Detect which cell encompasses the target text, then output its (x, y) center coordinate. 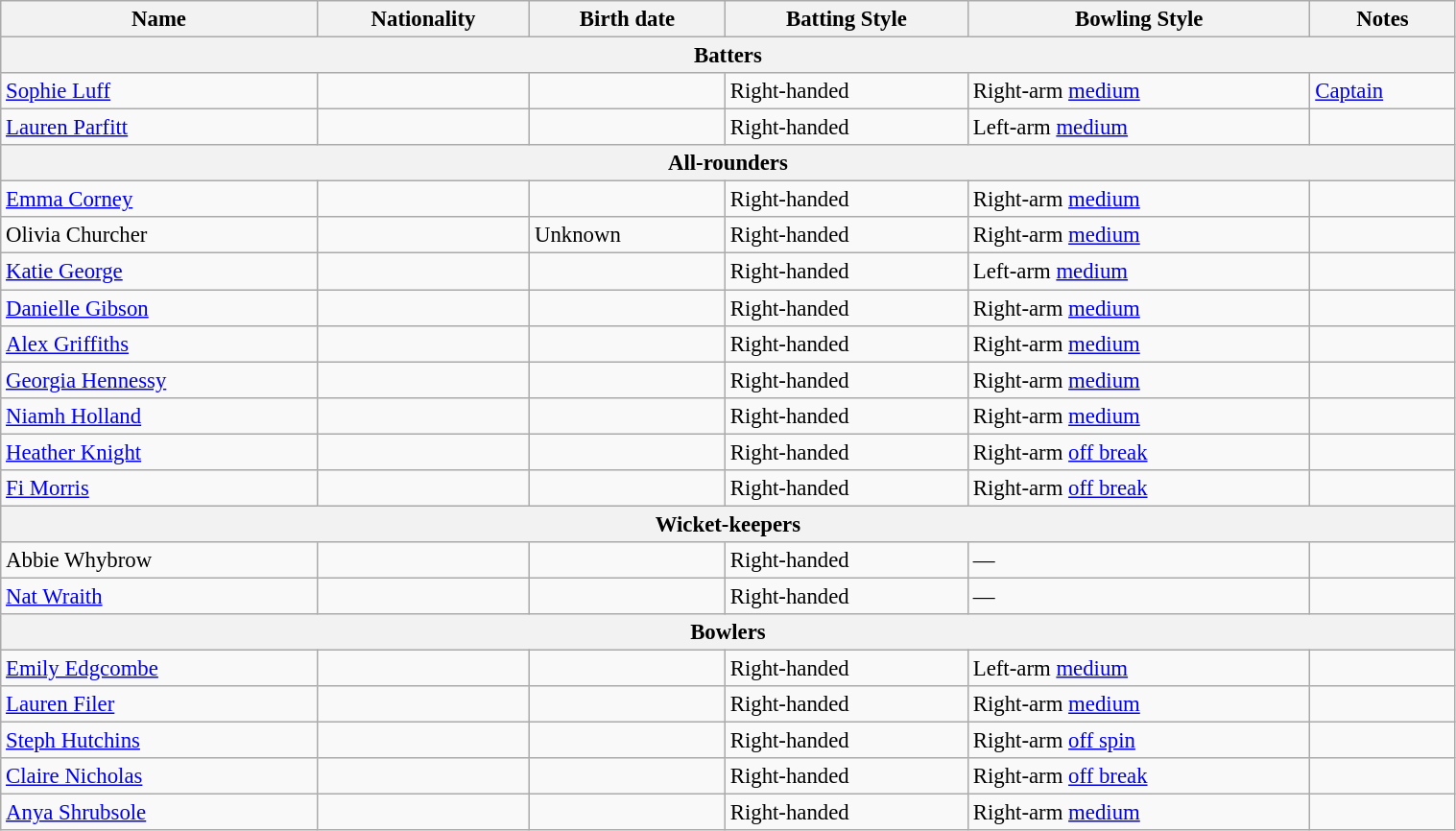
Georgia Hennessy (159, 380)
Niamh Holland (159, 415)
Batting Style (847, 19)
Claire Nicholas (159, 776)
Katie George (159, 272)
Danielle Gibson (159, 308)
Bowling Style (1138, 19)
Lauren Parfitt (159, 128)
Heather Knight (159, 452)
Emma Corney (159, 200)
Captain (1382, 91)
Right-arm off spin (1138, 741)
Batters (728, 56)
Wicket-keepers (728, 524)
Unknown (628, 235)
Nat Wraith (159, 596)
Sophie Luff (159, 91)
Bowlers (728, 632)
Olivia Churcher (159, 235)
Alex Griffiths (159, 344)
Fi Morris (159, 488)
Birth date (628, 19)
Steph Hutchins (159, 741)
Notes (1382, 19)
Abbie Whybrow (159, 560)
Name (159, 19)
Lauren Filer (159, 704)
Nationality (422, 19)
Anya Shrubsole (159, 813)
All-rounders (728, 163)
Emily Edgcombe (159, 669)
